Identify which cell holds the provided text, then report its [x, y] central coordinate. 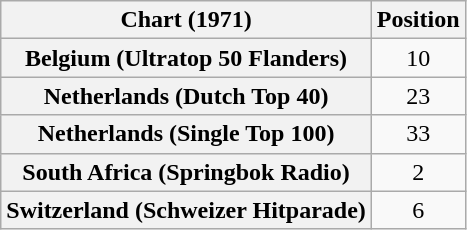
33 [418, 134]
Position [418, 20]
Netherlands (Single Top 100) [186, 134]
South Africa (Springbok Radio) [186, 172]
Netherlands (Dutch Top 40) [186, 96]
Chart (1971) [186, 20]
2 [418, 172]
6 [418, 210]
Switzerland (Schweizer Hitparade) [186, 210]
10 [418, 58]
23 [418, 96]
Belgium (Ultratop 50 Flanders) [186, 58]
